Extract the (x, y) coordinate from the center of the cell holding the provided text.  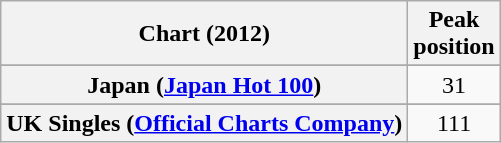
Chart (2012) (204, 34)
UK Singles (Official Charts Company) (204, 123)
Japan (Japan Hot 100) (204, 85)
31 (454, 85)
Peakposition (454, 34)
111 (454, 123)
